For the text-containing cell, return its midpoint in [x, y] coordinate format. 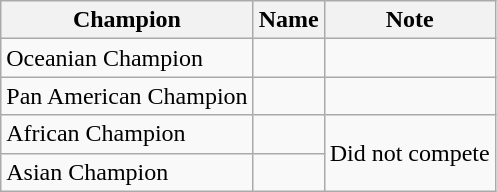
Name [288, 20]
Oceanian Champion [127, 58]
Champion [127, 20]
Asian Champion [127, 172]
Note [410, 20]
African Champion [127, 134]
Did not compete [410, 153]
Pan American Champion [127, 96]
